Identify which cell holds the provided text, then report its (X, Y) central coordinate. 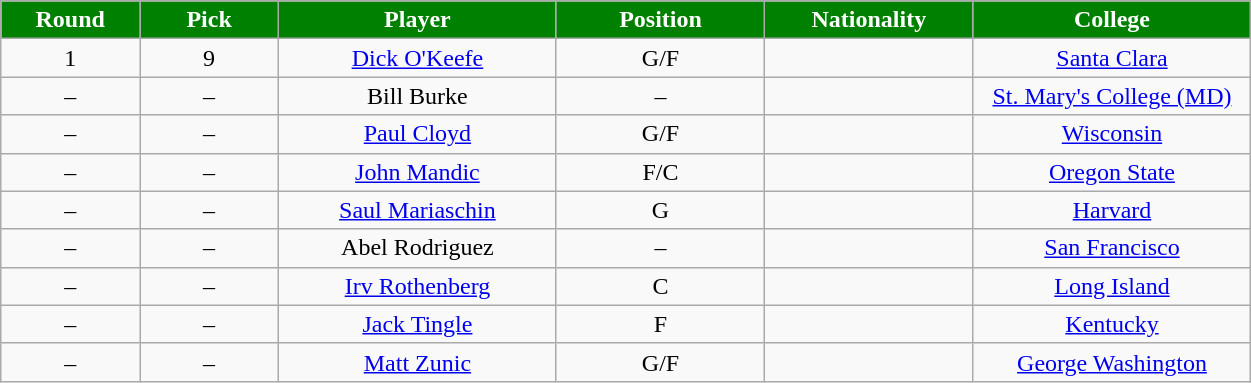
Round (70, 20)
Paul Cloyd (418, 134)
College (1112, 20)
Wisconsin (1112, 134)
Long Island (1112, 286)
John Mandic (418, 172)
Saul Mariaschin (418, 210)
Nationality (869, 20)
Harvard (1112, 210)
Dick O'Keefe (418, 58)
F (660, 324)
F/C (660, 172)
George Washington (1112, 362)
Abel Rodriguez (418, 248)
Jack Tingle (418, 324)
1 (70, 58)
Kentucky (1112, 324)
Irv Rothenberg (418, 286)
Oregon State (1112, 172)
9 (210, 58)
Bill Burke (418, 96)
G (660, 210)
Matt Zunic (418, 362)
Position (660, 20)
Player (418, 20)
Santa Clara (1112, 58)
C (660, 286)
Pick (210, 20)
St. Mary's College (MD) (1112, 96)
San Francisco (1112, 248)
